Output the [X, Y] coordinate of the center of the cell containing the given text.  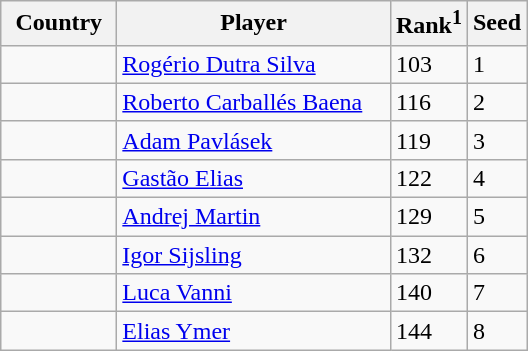
116 [428, 102]
129 [428, 217]
2 [496, 102]
122 [428, 178]
Adam Pavlásek [254, 140]
119 [428, 140]
144 [428, 331]
Gastão Elias [254, 178]
Roberto Carballés Baena [254, 102]
Rogério Dutra Silva [254, 64]
103 [428, 64]
8 [496, 331]
Elias Ymer [254, 331]
4 [496, 178]
7 [496, 293]
Seed [496, 24]
Luca Vanni [254, 293]
132 [428, 255]
6 [496, 255]
Andrej Martin [254, 217]
3 [496, 140]
Player [254, 24]
5 [496, 217]
140 [428, 293]
Rank1 [428, 24]
Igor Sijsling [254, 255]
Country [59, 24]
1 [496, 64]
